From the cell containing the given text, extract its center point as [x, y] coordinate. 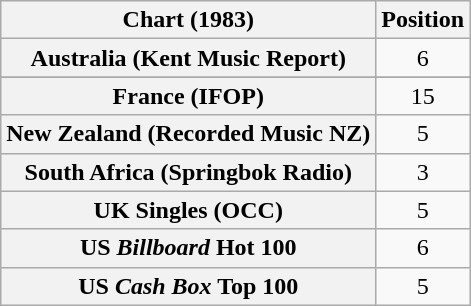
3 [423, 172]
Position [423, 20]
US Cash Box Top 100 [188, 286]
South Africa (Springbok Radio) [188, 172]
15 [423, 96]
UK Singles (OCC) [188, 210]
France (IFOP) [188, 96]
New Zealand (Recorded Music NZ) [188, 134]
US Billboard Hot 100 [188, 248]
Chart (1983) [188, 20]
Australia (Kent Music Report) [188, 58]
